Determine the (X, Y) coordinate at the center of the cell enclosing the given text.  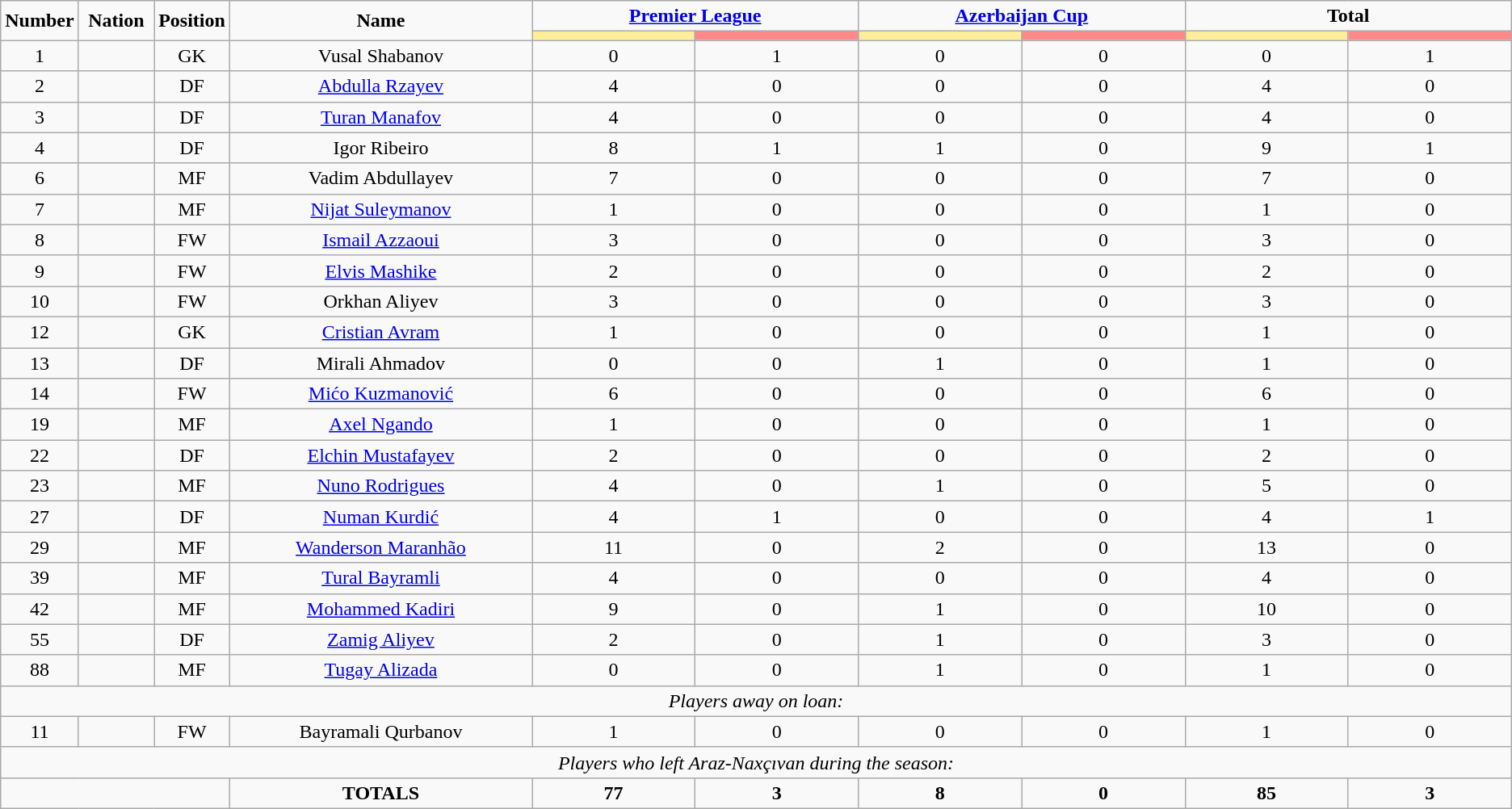
Axel Ngando (380, 425)
Nijat Suleymanov (380, 209)
Zamig Aliyev (380, 639)
Tural Bayramli (380, 578)
19 (40, 425)
Ismail Azzaoui (380, 240)
5 (1266, 486)
22 (40, 455)
27 (40, 517)
Premier League (695, 16)
Position (192, 21)
Igor Ribeiro (380, 148)
Total (1348, 16)
Elvis Mashike (380, 270)
Mićo Kuzmanović (380, 394)
39 (40, 578)
Mirali Ahmadov (380, 363)
Elchin Mustafayev (380, 455)
Turan Manafov (380, 117)
Vadim Abdullayev (380, 178)
Nation (116, 21)
Cristian Avram (380, 332)
Bayramali Qurbanov (380, 731)
85 (1266, 793)
77 (613, 793)
Abdulla Rzayev (380, 86)
88 (40, 670)
Numan Kurdić (380, 517)
55 (40, 639)
Mohammed Kadiri (380, 609)
TOTALS (380, 793)
Tugay Alizada (380, 670)
Players who left Araz-Naxçıvan during the season: (756, 762)
29 (40, 547)
Nuno Rodrigues (380, 486)
Azerbaijan Cup (1022, 16)
42 (40, 609)
23 (40, 486)
12 (40, 332)
Wanderson Maranhão (380, 547)
14 (40, 394)
Players away on loan: (756, 701)
Name (380, 21)
Vusal Shabanov (380, 56)
Orkhan Aliyev (380, 301)
Number (40, 21)
